Capture the cell that displays the provided text and extract its [X, Y] central coordinate. 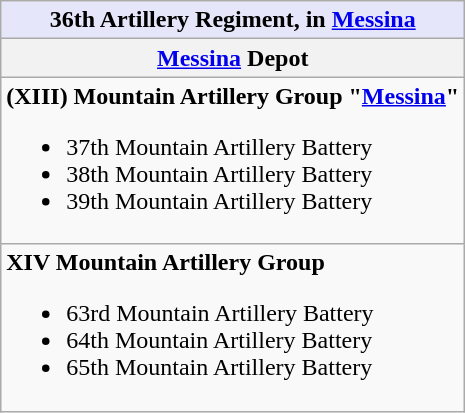
(XIII) Mountain Artillery Group "Messina" 37th Mountain Artillery Battery 38th Mountain Artillery Battery 39th Mountain Artillery Battery [233, 160]
36th Artillery Regiment, in Messina [233, 20]
Messina Depot [233, 58]
XIV Mountain Artillery Group 63rd Mountain Artillery Battery 64th Mountain Artillery Battery 65th Mountain Artillery Battery [233, 328]
